Locate the cell with the specified text and output its (x, y) center coordinate. 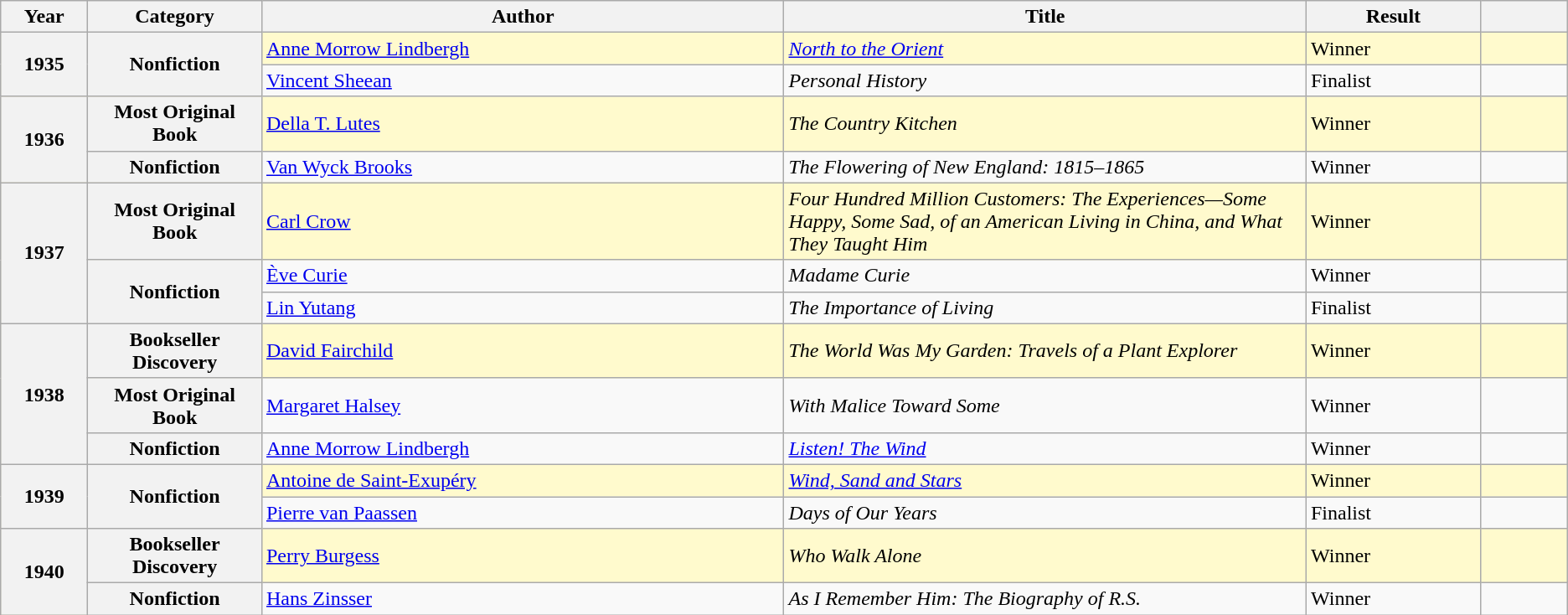
The World Was My Garden: Travels of a Plant Explorer (1045, 350)
Hans Zinsser (523, 599)
As I Remember Him: The Biography of R.S. (1045, 599)
The Country Kitchen (1045, 124)
Wind, Sand and Stars (1045, 480)
Personal History (1045, 80)
Della T. Lutes (523, 124)
Days of Our Years (1045, 512)
Margaret Halsey (523, 406)
1940 (44, 571)
Category (175, 17)
Author (523, 17)
Madame Curie (1045, 276)
1937 (44, 253)
Who Walk Alone (1045, 556)
Antoine de Saint-Exupéry (523, 480)
Four Hundred Million Customers: The Experiences—Some Happy, Some Sad, of an American Living in China, and What They Taught Him (1045, 221)
Carl Crow (523, 221)
Vincent Sheean (523, 80)
Ève Curie (523, 276)
1938 (44, 394)
1936 (44, 139)
Van Wyck Brooks (523, 167)
David Fairchild (523, 350)
The Importance of Living (1045, 307)
The Flowering of New England: 1815–1865 (1045, 167)
Perry Burgess (523, 556)
Pierre van Paassen (523, 512)
Title (1045, 17)
North to the Orient (1045, 49)
1939 (44, 496)
With Malice Toward Some (1045, 406)
Listen! The Wind (1045, 448)
Year (44, 17)
Result (1393, 17)
Lin Yutang (523, 307)
1935 (44, 65)
